Locate the cell with the specified text and output its [x, y] center coordinate. 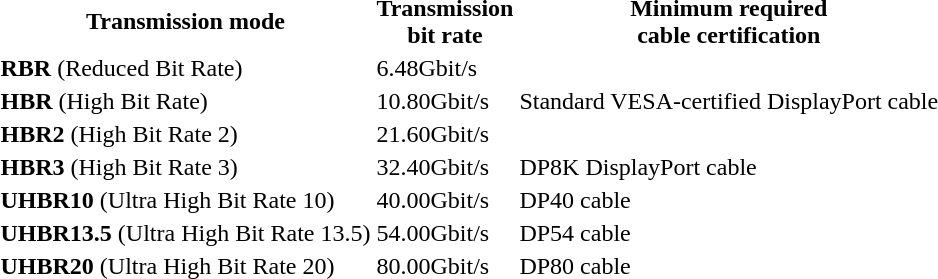
21.60Gbit/s [445, 134]
40.00Gbit/s [445, 200]
6.48Gbit/s [445, 68]
32.40Gbit/s [445, 167]
10.80Gbit/s [445, 101]
54.00Gbit/s [445, 233]
